For the text-containing cell, return its midpoint in (x, y) coordinate format. 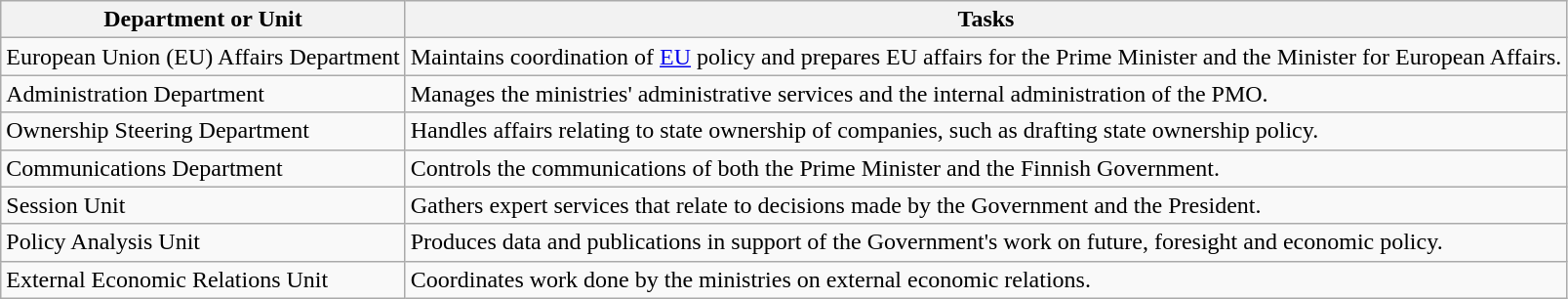
Policy Analysis Unit (203, 242)
Handles affairs relating to state ownership of companies, such as drafting state ownership policy. (985, 131)
Ownership Steering Department (203, 131)
Session Unit (203, 205)
European Union (EU) Affairs Department (203, 57)
Tasks (985, 20)
External Economic Relations Unit (203, 279)
Department or Unit (203, 20)
Administration Department (203, 94)
Controls the communications of both the Prime Minister and the Finnish Government. (985, 168)
Communications Department (203, 168)
Gathers expert services that relate to decisions made by the Government and the President. (985, 205)
Produces data and publications in support of the Government's work on future, foresight and economic policy. (985, 242)
Manages the ministries' administrative services and the internal administration of the PMO. (985, 94)
Maintains coordination of EU policy and prepares EU affairs for the Prime Minister and the Minister for European Affairs. (985, 57)
Coordinates work done by the ministries on external economic relations. (985, 279)
